Search for the cell housing the specified text and yield its [x, y] center coordinate. 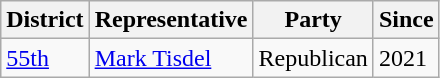
District [45, 20]
Party [313, 20]
Representative [171, 20]
Mark Tisdel [171, 58]
55th [45, 58]
Since [406, 20]
Republican [313, 58]
2021 [406, 58]
